Find where the given text appears and provide that cell's center as [x, y] coordinate. 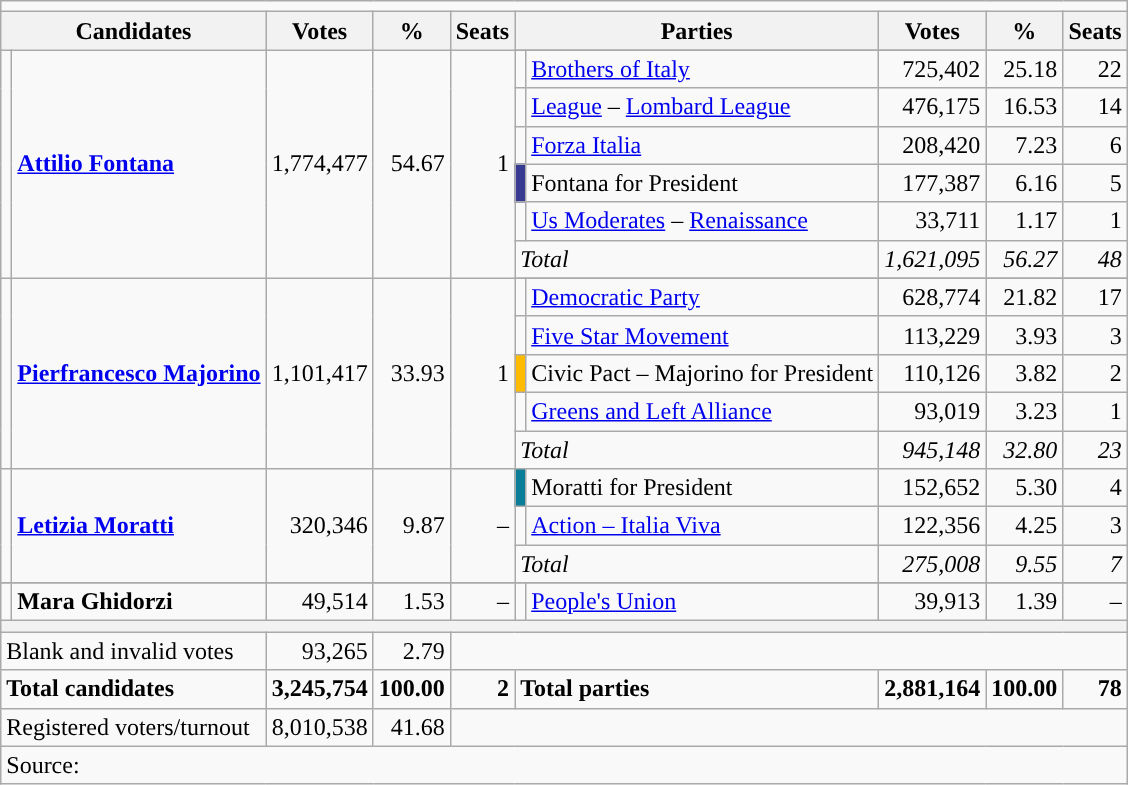
3,245,754 [320, 689]
Mara Ghidorzi [139, 602]
152,652 [932, 488]
4.25 [1024, 526]
33.93 [412, 373]
48 [1095, 259]
41.68 [412, 727]
6.16 [1024, 183]
Moratti for President [702, 488]
8,010,538 [320, 727]
1.53 [412, 602]
25.18 [1024, 69]
1,621,095 [932, 259]
1,101,417 [320, 373]
275,008 [932, 564]
2.79 [412, 651]
Candidates [134, 31]
945,148 [932, 449]
League – Lombard League [702, 107]
3.23 [1024, 411]
Civic Pact – Majorino for President [702, 373]
Parties [697, 31]
1.39 [1024, 602]
628,774 [932, 297]
93,019 [932, 411]
93,265 [320, 651]
122,356 [932, 526]
2,881,164 [932, 689]
Forza Italia [702, 145]
9.87 [412, 526]
5.30 [1024, 488]
Total parties [697, 689]
5 [1095, 183]
4 [1095, 488]
Five Star Movement [702, 335]
7 [1095, 564]
1.17 [1024, 221]
7.23 [1024, 145]
21.82 [1024, 297]
33,711 [932, 221]
Source: [564, 765]
Us Moderates – Renaissance [702, 221]
208,420 [932, 145]
16.53 [1024, 107]
Letizia Moratti [139, 526]
14 [1095, 107]
476,175 [932, 107]
Attilio Fontana [139, 164]
Greens and Left Alliance [702, 411]
Democratic Party [702, 297]
3.93 [1024, 335]
Fontana for President [702, 183]
113,229 [932, 335]
Blank and invalid votes [134, 651]
725,402 [932, 69]
177,387 [932, 183]
3.82 [1024, 373]
People's Union [702, 602]
Registered voters/turnout [134, 727]
110,126 [932, 373]
32.80 [1024, 449]
23 [1095, 449]
56.27 [1024, 259]
1,774,477 [320, 164]
49,514 [320, 602]
Total candidates [134, 689]
22 [1095, 69]
Action – Italia Viva [702, 526]
6 [1095, 145]
Pierfrancesco Majorino [139, 373]
9.55 [1024, 564]
320,346 [320, 526]
78 [1095, 689]
Brothers of Italy [702, 69]
54.67 [412, 164]
17 [1095, 297]
39,913 [932, 602]
